Return the (x, y) coordinate for the center point of the cell that contains the specified text.  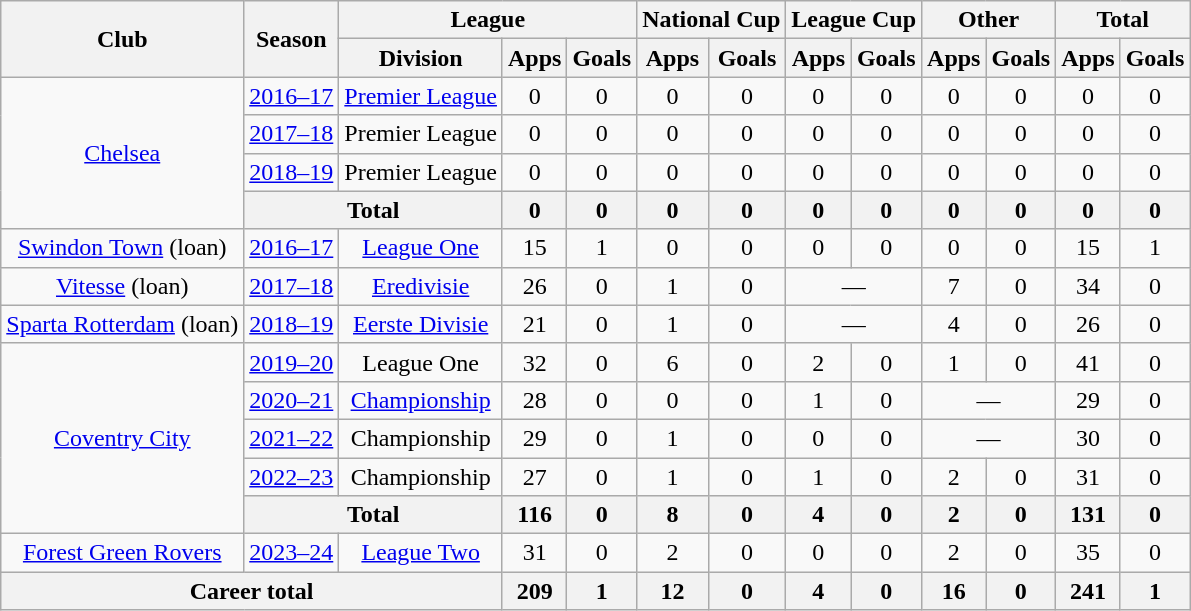
Sparta Rotterdam (loan) (122, 324)
131 (1088, 515)
Career total (252, 591)
Club (122, 39)
7 (954, 286)
16 (954, 591)
National Cup (712, 20)
2021–22 (292, 438)
27 (534, 477)
2023–24 (292, 553)
Division (421, 58)
8 (673, 515)
241 (1088, 591)
League (488, 20)
Chelsea (122, 153)
30 (1088, 438)
Eredivisie (421, 286)
28 (534, 400)
Swindon Town (loan) (122, 248)
Eerste Divisie (421, 324)
2020–21 (292, 400)
2022–23 (292, 477)
6 (673, 362)
32 (534, 362)
Season (292, 39)
Coventry City (122, 438)
Other (989, 20)
209 (534, 591)
12 (673, 591)
Vitesse (loan) (122, 286)
116 (534, 515)
34 (1088, 286)
41 (1088, 362)
35 (1088, 553)
League Two (421, 553)
2019–20 (292, 362)
21 (534, 324)
Forest Green Rovers (122, 553)
League Cup (854, 20)
